From the cell containing the given text, extract its center point as [x, y] coordinate. 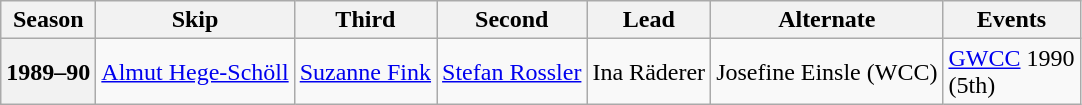
Season [48, 20]
Second [512, 20]
Ina Räderer [649, 72]
Suzanne Fink [365, 72]
Third [365, 20]
1989–90 [48, 72]
Stefan Rossler [512, 72]
Events [1012, 20]
GWCC 1990 (5th) [1012, 72]
Almut Hege-Schöll [195, 72]
Skip [195, 20]
Lead [649, 20]
Alternate [827, 20]
Josefine Einsle (WCC) [827, 72]
